Detect which cell encompasses the target text, then output its (x, y) center coordinate. 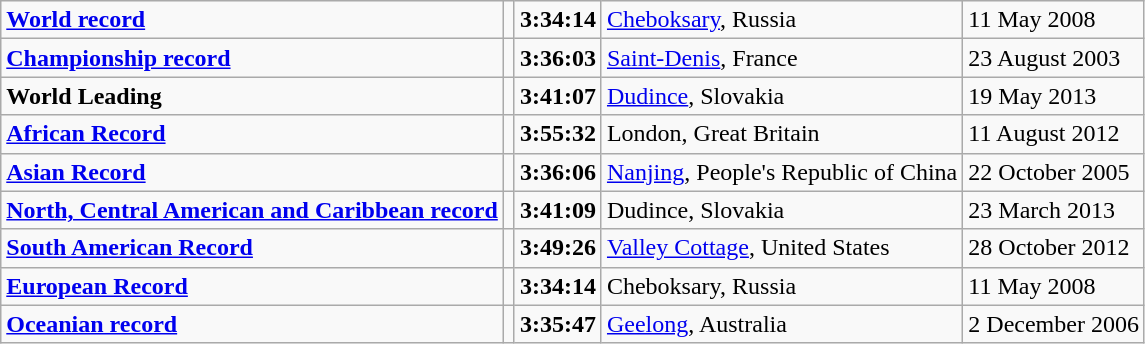
Valley Cottage, United States (782, 248)
23 March 2013 (1054, 210)
Oceanian record (252, 324)
19 May 2013 (1054, 96)
World record (252, 20)
2 December 2006 (1054, 324)
Saint-Denis, France (782, 58)
South American Record (252, 248)
African Record (252, 134)
North, Central American and Caribbean record (252, 210)
3:41:07 (558, 96)
European Record (252, 286)
23 August 2003 (1054, 58)
11 August 2012 (1054, 134)
Championship record (252, 58)
3:35:47 (558, 324)
3:36:06 (558, 172)
3:55:32 (558, 134)
Asian Record (252, 172)
3:41:09 (558, 210)
3:36:03 (558, 58)
22 October 2005 (1054, 172)
Nanjing, People's Republic of China (782, 172)
World Leading (252, 96)
Geelong, Australia (782, 324)
28 October 2012 (1054, 248)
3:49:26 (558, 248)
London, Great Britain (782, 134)
